Search for the cell housing the specified text and yield its [x, y] center coordinate. 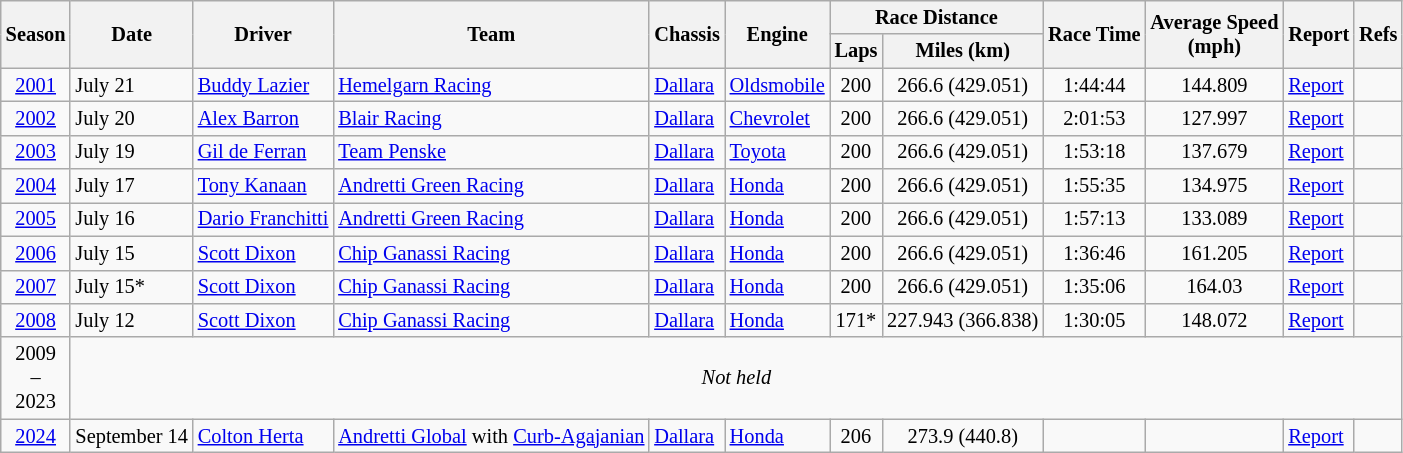
Team [491, 34]
Hemelgarn Racing [491, 85]
2024 [36, 436]
July 15 [131, 253]
Refs [1378, 34]
2006 [36, 253]
2009–2023 [36, 378]
July 12 [131, 320]
2002 [36, 118]
1:53:18 [1094, 152]
2001 [36, 85]
Alex Barron [263, 118]
2:01:53 [1094, 118]
134.975 [1215, 186]
Gil de Ferran [263, 152]
137.679 [1215, 152]
July 17 [131, 186]
Date [131, 34]
July 20 [131, 118]
1:30:05 [1094, 320]
July 16 [131, 219]
1:44:44 [1094, 85]
Driver [263, 34]
Buddy Lazier [263, 85]
Dario Franchitti [263, 219]
Season [36, 34]
161.205 [1215, 253]
Race Time [1094, 34]
July 21 [131, 85]
206 [856, 436]
2004 [36, 186]
Team Penske [491, 152]
227.943 (366.838) [962, 320]
273.9 (440.8) [962, 436]
127.997 [1215, 118]
July 19 [131, 152]
2003 [36, 152]
September 14 [131, 436]
2007 [36, 287]
Race Distance [937, 17]
Andretti Global with Curb-Agajanian [491, 436]
1:57:13 [1094, 219]
Miles (km) [962, 51]
2008 [36, 320]
2005 [36, 219]
1:55:35 [1094, 186]
Engine [778, 34]
Blair Racing [491, 118]
Tony Kanaan [263, 186]
164.03 [1215, 287]
Laps [856, 51]
133.089 [1215, 219]
Oldsmobile [778, 85]
1:36:46 [1094, 253]
Not held [736, 378]
144.809 [1215, 85]
Chevrolet [778, 118]
July 15* [131, 287]
Chassis [686, 34]
Toyota [778, 152]
171* [856, 320]
Average Speed(mph) [1215, 34]
148.072 [1215, 320]
Colton Herta [263, 436]
1:35:06 [1094, 287]
